Pinpoint the cell where the given text exists, returning its (x, y) midpoint coordinate. 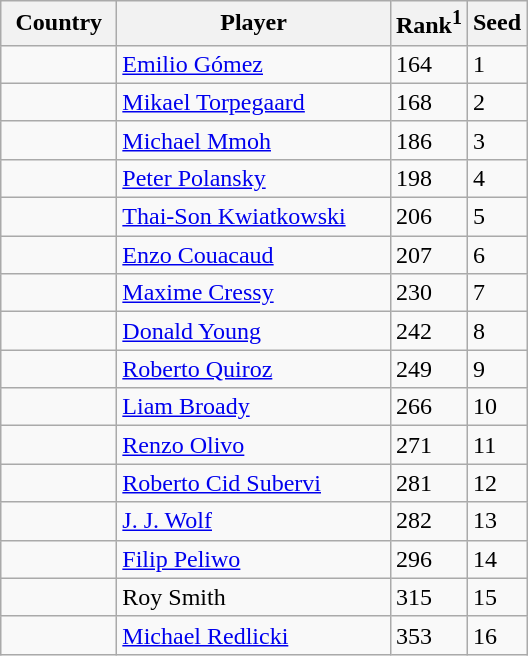
186 (428, 140)
11 (496, 445)
Emilio Gómez (254, 64)
296 (428, 559)
Roy Smith (254, 597)
Seed (496, 24)
168 (428, 102)
3 (496, 140)
7 (496, 293)
Renzo Olivo (254, 445)
Michael Mmoh (254, 140)
198 (428, 178)
16 (496, 635)
Thai-Son Kwiatkowski (254, 217)
Enzo Couacaud (254, 255)
Donald Young (254, 331)
353 (428, 635)
6 (496, 255)
Roberto Quiroz (254, 369)
271 (428, 445)
Maxime Cressy (254, 293)
164 (428, 64)
Roberto Cid Subervi (254, 483)
Michael Redlicki (254, 635)
14 (496, 559)
1 (496, 64)
282 (428, 521)
10 (496, 407)
Liam Broady (254, 407)
Peter Polansky (254, 178)
8 (496, 331)
315 (428, 597)
206 (428, 217)
J. J. Wolf (254, 521)
5 (496, 217)
Player (254, 24)
13 (496, 521)
12 (496, 483)
242 (428, 331)
9 (496, 369)
281 (428, 483)
207 (428, 255)
15 (496, 597)
266 (428, 407)
Mikael Torpegaard (254, 102)
4 (496, 178)
Country (59, 24)
Rank1 (428, 24)
2 (496, 102)
230 (428, 293)
249 (428, 369)
Filip Peliwo (254, 559)
